Return the [x, y] coordinate for the center point of the cell that contains the specified text.  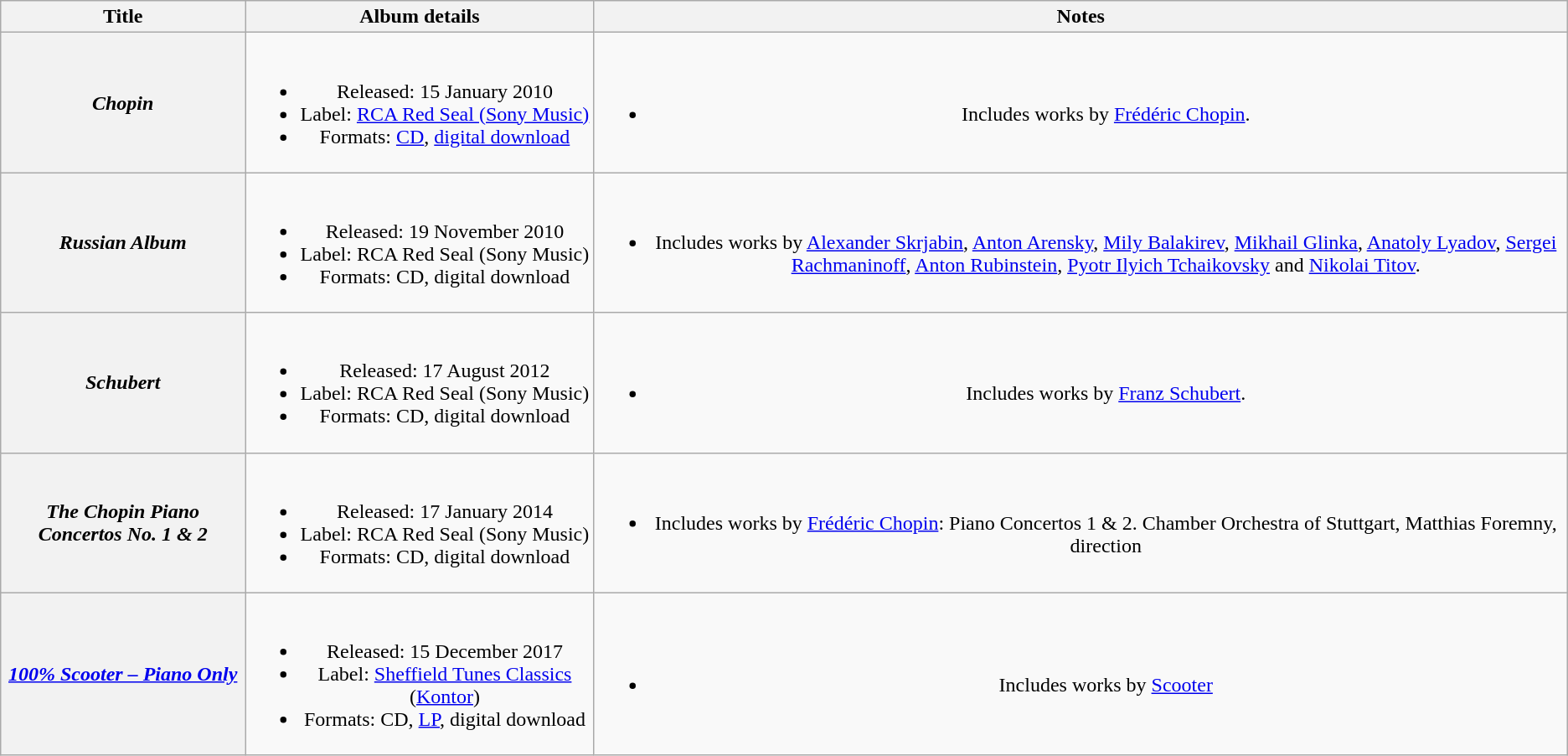
Includes works by Frédéric Chopin. [1081, 102]
Notes [1081, 17]
Schubert [123, 382]
Chopin [123, 102]
Includes works by Franz Schubert. [1081, 382]
The Chopin Piano Concertos No. 1 & 2 [123, 523]
Released: 15 January 2010Label: RCA Red Seal (Sony Music)Formats: CD, digital download [420, 102]
100% Scooter – Piano Only [123, 674]
Released: 17 August 2012Label: RCA Red Seal (Sony Music)Formats: CD, digital download [420, 382]
Includes works by Frédéric Chopin: Piano Concertos 1 & 2. Chamber Orchestra of Stuttgart, Matthias Foremny, direction [1081, 523]
Released: 17 January 2014Label: RCA Red Seal (Sony Music)Formats: CD, digital download [420, 523]
Includes works by Scooter [1081, 674]
Released: 19 November 2010Label: RCA Red Seal (Sony Music)Formats: CD, digital download [420, 243]
Album details [420, 17]
Title [123, 17]
Released: 15 December 2017Label: Sheffield Tunes Classics (Kontor)Formats: CD, LP, digital download [420, 674]
Russian Album [123, 243]
